For the text-containing cell, return its midpoint in (x, y) coordinate format. 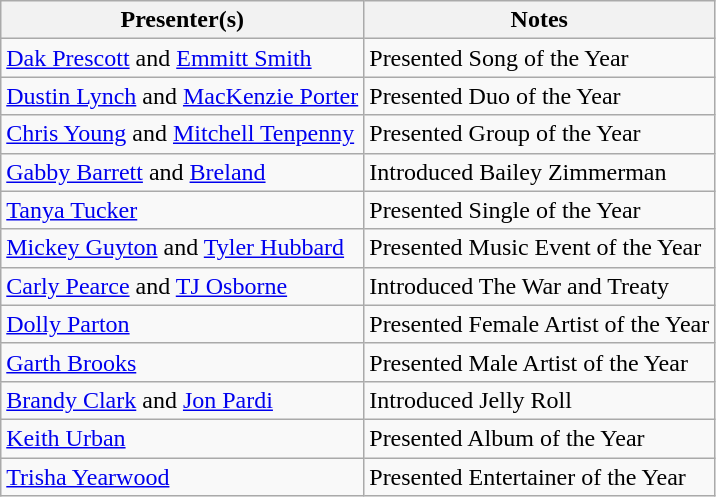
Dolly Parton (182, 324)
Presented Song of the Year (540, 58)
Presented Group of the Year (540, 134)
Brandy Clark and Jon Pardi (182, 400)
Introduced The War and Treaty (540, 286)
Tanya Tucker (182, 210)
Dustin Lynch and MacKenzie Porter (182, 96)
Notes (540, 20)
Carly Pearce and TJ Osborne (182, 286)
Introduced Bailey Zimmerman (540, 172)
Keith Urban (182, 438)
Presented Single of the Year (540, 210)
Introduced Jelly Roll (540, 400)
Presented Male Artist of the Year (540, 362)
Presented Duo of the Year (540, 96)
Presented Album of the Year (540, 438)
Presented Entertainer of the Year (540, 477)
Garth Brooks (182, 362)
Presented Music Event of the Year (540, 248)
Trisha Yearwood (182, 477)
Mickey Guyton and Tyler Hubbard (182, 248)
Gabby Barrett and Breland (182, 172)
Presenter(s) (182, 20)
Presented Female Artist of the Year (540, 324)
Chris Young and Mitchell Tenpenny (182, 134)
Dak Prescott and Emmitt Smith (182, 58)
